Capture the cell that displays the provided text and extract its [x, y] central coordinate. 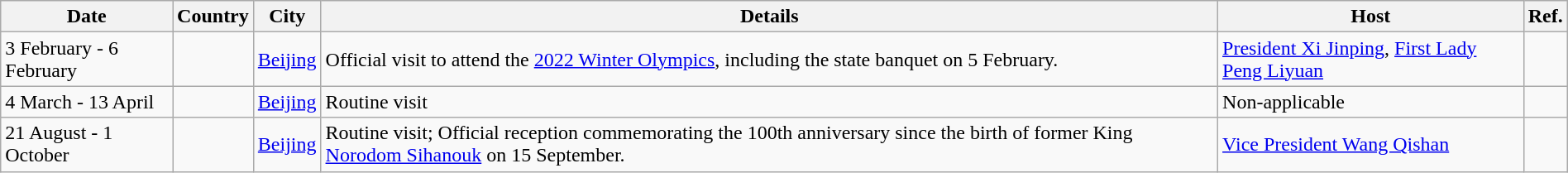
Non-applicable [1371, 102]
Ref. [1545, 17]
Vice President Wang Qishan [1371, 144]
Date [87, 17]
4 March - 13 April [87, 102]
City [287, 17]
Details [769, 17]
Country [213, 17]
Routine visit; Official reception commemorating the 100th anniversary since the birth of former King Norodom Sihanouk on 15 September. [769, 144]
21 August - 1 October [87, 144]
Host [1371, 17]
Official visit to attend the 2022 Winter Olympics, including the state banquet on 5 February. [769, 60]
3 February - 6 February [87, 60]
President Xi Jinping, First Lady Peng Liyuan [1371, 60]
Routine visit [769, 102]
